Output the (X, Y) coordinate of the center of the cell containing the given text.  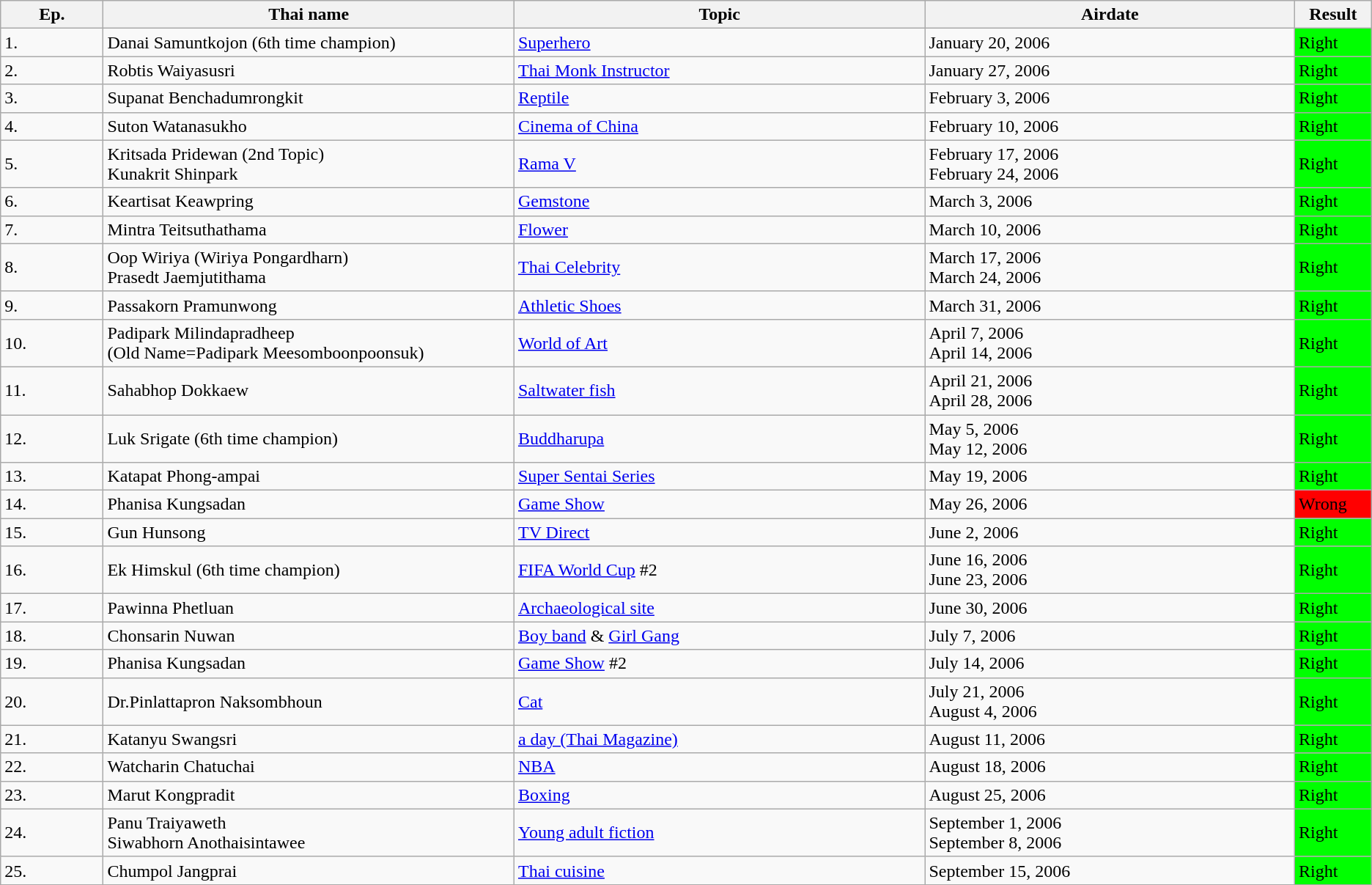
8. (52, 267)
Young adult fiction (720, 833)
9. (52, 305)
September 1, 2006September 8, 2006 (1110, 833)
Cinema of China (720, 126)
25. (52, 870)
Thai Celebrity (720, 267)
Result (1332, 15)
Saltwater fish (720, 390)
Airdate (1110, 15)
Wrong (1332, 504)
10. (52, 343)
5. (52, 164)
Reptile (720, 98)
14. (52, 504)
Sahabhop Dokkaew (309, 390)
1. (52, 43)
August 25, 2006 (1110, 795)
January 20, 2006 (1110, 43)
Game Show #2 (720, 664)
Suton Watanasukho (309, 126)
June 2, 2006 (1110, 532)
Thai Monk Instructor (720, 70)
11. (52, 390)
16. (52, 570)
Athletic Shoes (720, 305)
June 30, 2006 (1110, 608)
4. (52, 126)
Supanat Benchadumrongkit (309, 98)
6. (52, 202)
July 7, 2006 (1110, 636)
March 10, 2006 (1110, 229)
Passakorn Pramunwong (309, 305)
August 18, 2006 (1110, 767)
May 26, 2006 (1110, 504)
22. (52, 767)
World of Art (720, 343)
Katanyu Swangsri (309, 739)
Pawinna Phetluan (309, 608)
13. (52, 477)
Thai cuisine (720, 870)
2. (52, 70)
Mintra Teitsuthathama (309, 229)
February 10, 2006 (1110, 126)
24. (52, 833)
Chonsarin Nuwan (309, 636)
a day (Thai Magazine) (720, 739)
February 17, 2006February 24, 2006 (1110, 164)
Keartisat Keawpring (309, 202)
Ep. (52, 15)
23. (52, 795)
19. (52, 664)
12. (52, 438)
April 21, 2006April 28, 2006 (1110, 390)
Boy band & Girl Gang (720, 636)
Luk Srigate (6th time champion) (309, 438)
March 17, 2006March 24, 2006 (1110, 267)
Watcharin Chatuchai (309, 767)
20. (52, 701)
Panu TraiyawethSiwabhorn Anothaisintawee (309, 833)
Game Show (720, 504)
Ek Himskul (6th time champion) (309, 570)
Kritsada Pridewan (2nd Topic)Kunakrit Shinpark (309, 164)
TV Direct (720, 532)
April 7, 2006April 14, 2006 (1110, 343)
Dr.Pinlattapron Naksombhoun (309, 701)
Archaeological site (720, 608)
21. (52, 739)
Topic (720, 15)
15. (52, 532)
Flower (720, 229)
July 14, 2006 (1110, 664)
Boxing (720, 795)
Marut Kongpradit (309, 795)
January 27, 2006 (1110, 70)
Thai name (309, 15)
17. (52, 608)
August 11, 2006 (1110, 739)
7. (52, 229)
Superhero (720, 43)
March 3, 2006 (1110, 202)
June 16, 2006June 23, 2006 (1110, 570)
Chumpol Jangprai (309, 870)
Katapat Phong-ampai (309, 477)
May 19, 2006 (1110, 477)
July 21, 2006August 4, 2006 (1110, 701)
Rama V (720, 164)
Oop Wiriya (Wiriya Pongardharn)Prasedt Jaemjutithama (309, 267)
FIFA World Cup #2 (720, 570)
Padipark Milindapradheep(Old Name=Padipark Meesomboonpoonsuk) (309, 343)
September 15, 2006 (1110, 870)
18. (52, 636)
3. (52, 98)
March 31, 2006 (1110, 305)
Gun Hunsong (309, 532)
NBA (720, 767)
Robtis Waiyasusri (309, 70)
Super Sentai Series (720, 477)
May 5, 2006May 12, 2006 (1110, 438)
February 3, 2006 (1110, 98)
Danai Samuntkojon (6th time champion) (309, 43)
Gemstone (720, 202)
Cat (720, 701)
Buddharupa (720, 438)
